Determine the [x, y] coordinate at the center of the cell enclosing the given text.  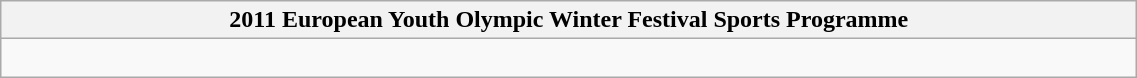
2011 European Youth Olympic Winter Festival Sports Programme [569, 20]
